Search for the cell housing the specified text and yield its [x, y] center coordinate. 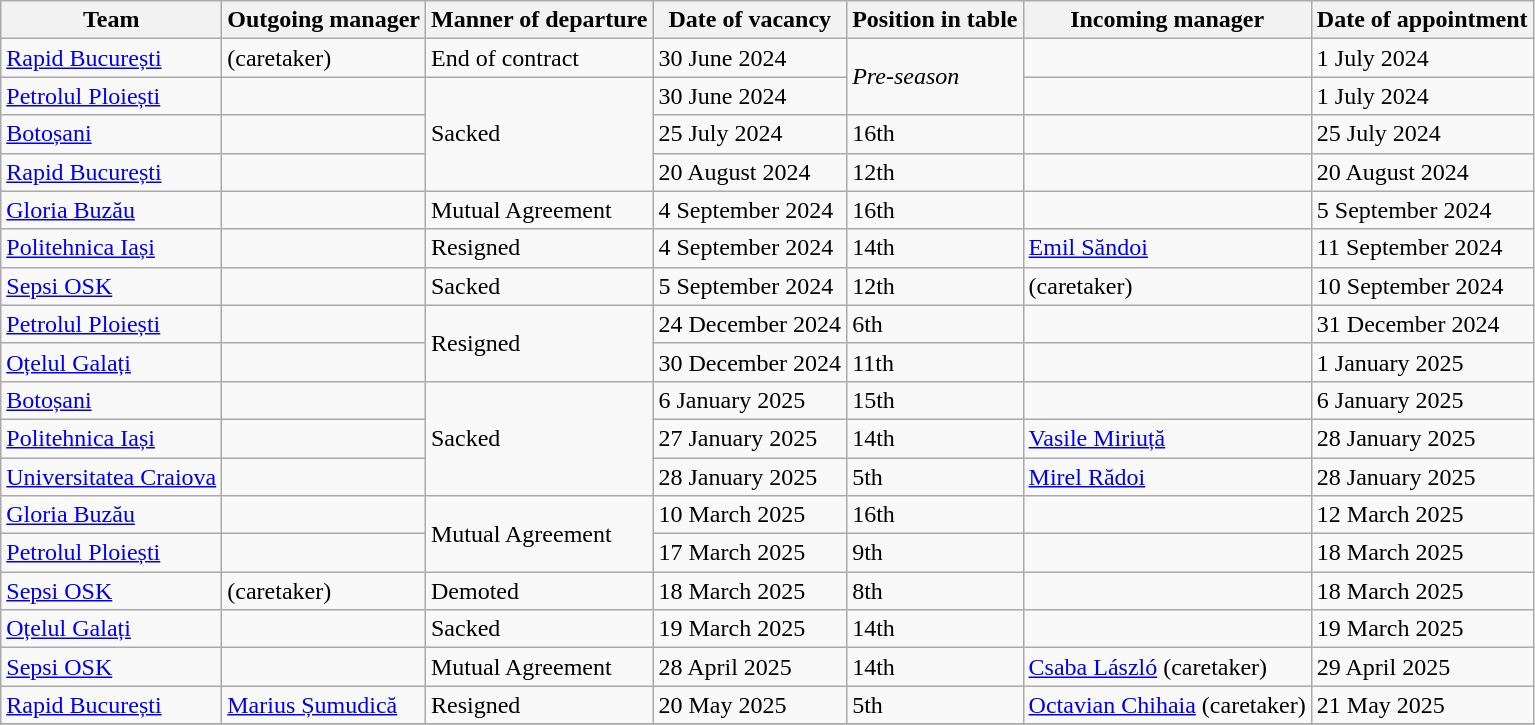
Universitatea Craiova [112, 477]
29 April 2025 [1422, 667]
Demoted [538, 591]
20 May 2025 [750, 705]
21 May 2025 [1422, 705]
Octavian Chihaia (caretaker) [1167, 705]
15th [935, 400]
10 March 2025 [750, 515]
Csaba László (caretaker) [1167, 667]
End of contract [538, 58]
1 January 2025 [1422, 362]
27 January 2025 [750, 438]
Outgoing manager [324, 20]
Marius Șumudică [324, 705]
9th [935, 553]
10 September 2024 [1422, 286]
Team [112, 20]
12 March 2025 [1422, 515]
6th [935, 324]
Date of appointment [1422, 20]
31 December 2024 [1422, 324]
11 September 2024 [1422, 248]
Pre-season [935, 77]
Incoming manager [1167, 20]
30 December 2024 [750, 362]
Date of vacancy [750, 20]
Vasile Miriuță [1167, 438]
24 December 2024 [750, 324]
11th [935, 362]
Position in table [935, 20]
17 March 2025 [750, 553]
Manner of departure [538, 20]
Emil Săndoi [1167, 248]
28 April 2025 [750, 667]
8th [935, 591]
Mirel Rădoi [1167, 477]
